Detect which cell encompasses the target text, then output its (x, y) center coordinate. 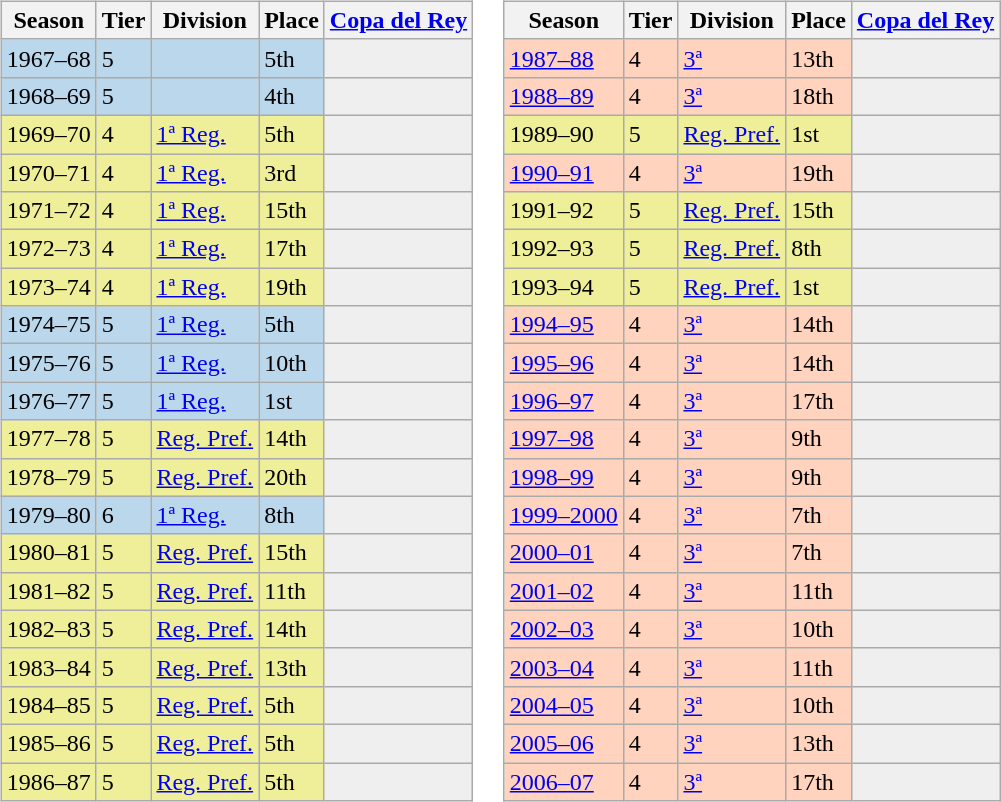
3rd (292, 173)
1980–81 (48, 553)
1990–91 (564, 173)
1983–84 (48, 667)
1991–92 (564, 211)
1998–99 (564, 477)
1970–71 (48, 173)
1981–82 (48, 591)
18th (819, 96)
1995–96 (564, 363)
2005–06 (564, 743)
1976–77 (48, 401)
1975–76 (48, 363)
2001–02 (564, 591)
1988–89 (564, 96)
1999–2000 (564, 515)
1967–68 (48, 58)
2006–07 (564, 781)
1992–93 (564, 249)
1993–94 (564, 287)
6 (124, 515)
1986–87 (48, 781)
1979–80 (48, 515)
1971–72 (48, 211)
1985–86 (48, 743)
2004–05 (564, 705)
1984–85 (48, 705)
1974–75 (48, 325)
1977–78 (48, 439)
1997–98 (564, 439)
2002–03 (564, 629)
1978–79 (48, 477)
1973–74 (48, 287)
1996–97 (564, 401)
1994–95 (564, 325)
2003–04 (564, 667)
1989–90 (564, 134)
2000–01 (564, 553)
20th (292, 477)
1987–88 (564, 58)
1968–69 (48, 96)
1972–73 (48, 249)
1982–83 (48, 629)
4th (292, 96)
1969–70 (48, 134)
